Scan for the cell matching the given text and deliver its [x, y] coordinate at center. 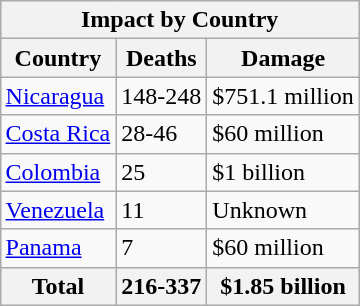
7 [162, 248]
$1 billion [283, 172]
Colombia [58, 172]
148-248 [162, 96]
Panama [58, 248]
216-337 [162, 286]
11 [162, 210]
Venezuela [58, 210]
Nicaragua [58, 96]
Impact by Country [180, 20]
Damage [283, 58]
Country [58, 58]
25 [162, 172]
Total [58, 286]
Costa Rica [58, 134]
$1.85 billion [283, 286]
$751.1 million [283, 96]
Deaths [162, 58]
28-46 [162, 134]
Unknown [283, 210]
